Extract the (X, Y) coordinate from the center of the cell holding the provided text.  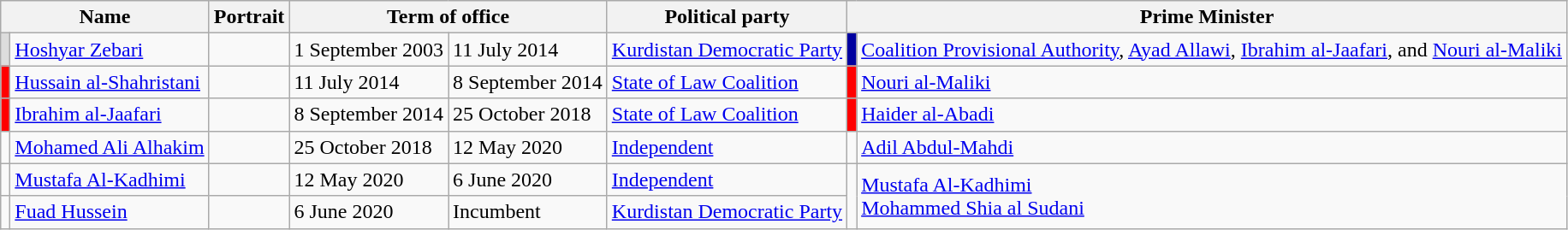
Mustafa Al-Kadhimi (110, 180)
Adil Abdul-Mahdi (1212, 147)
Mustafa Al-KadhimiMohammed Shia al Sudani (1212, 196)
Nouri al-Maliki (1212, 82)
Haider al-Abadi (1212, 115)
1 September 2003 (369, 50)
Prime Minister (1207, 17)
Name (104, 17)
Coalition Provisional Authority, Ayad Allawi, Ibrahim al-Jaafari, and Nouri al-Maliki (1212, 50)
Ibrahim al-Jaafari (110, 115)
Mohamed Ali Alhakim (110, 147)
Political party (727, 17)
Hussain al-Shahristani (110, 82)
Portrait (249, 17)
Term of office (448, 17)
Incumbent (528, 212)
Fuad Hussein (110, 212)
Hoshyar Zebari (110, 50)
